Detect which cell encompasses the target text, then output its [x, y] center coordinate. 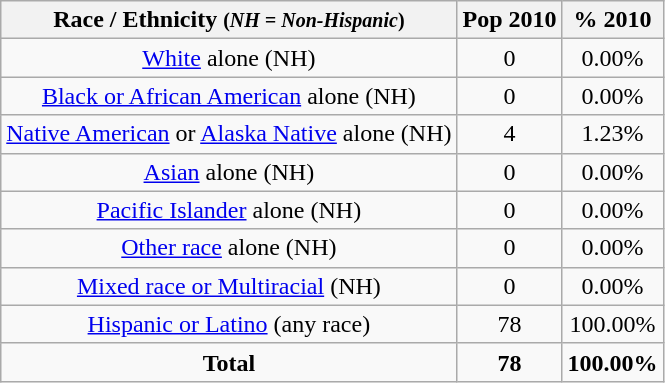
Race / Ethnicity (NH = Non-Hispanic) [229, 20]
Native American or Alaska Native alone (NH) [229, 134]
Total [229, 362]
Pacific Islander alone (NH) [229, 210]
Hispanic or Latino (any race) [229, 324]
Pop 2010 [510, 20]
% 2010 [612, 20]
Asian alone (NH) [229, 172]
Other race alone (NH) [229, 248]
White alone (NH) [229, 58]
Mixed race or Multiracial (NH) [229, 286]
Black or African American alone (NH) [229, 96]
1.23% [612, 134]
4 [510, 134]
